From the cell containing the given text, extract its center point as [X, Y] coordinate. 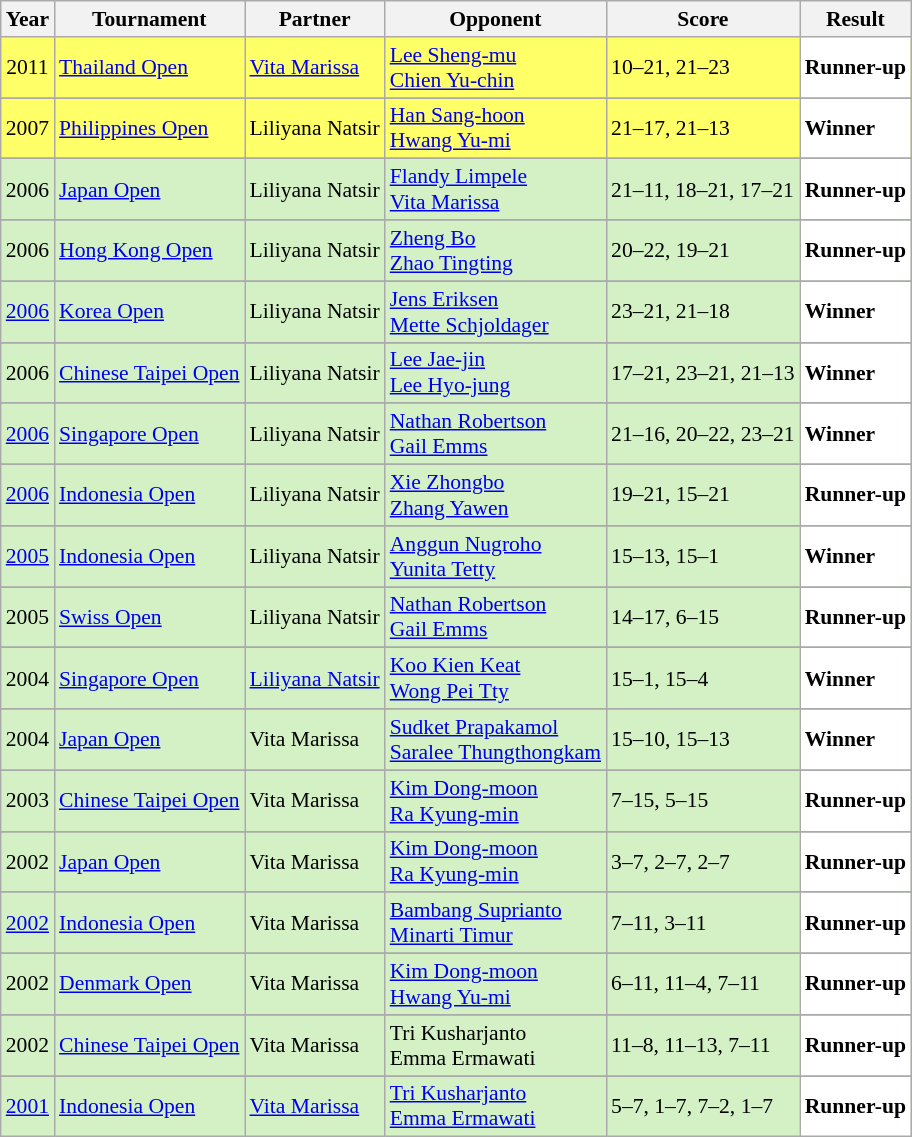
Lee Jae-jin Lee Hyo-jung [496, 372]
Zheng Bo Zhao Tingting [496, 250]
Xie Zhongbo Zhang Yawen [496, 496]
2011 [28, 68]
Opponent [496, 19]
20–22, 19–21 [703, 250]
15–13, 15–1 [703, 556]
Result [856, 19]
Partner [314, 19]
5–7, 1–7, 7–2, 1–7 [703, 1106]
Thailand Open [149, 68]
Year [28, 19]
Score [703, 19]
19–21, 15–21 [703, 496]
21–17, 21–13 [703, 128]
2003 [28, 800]
14–17, 6–15 [703, 618]
Han Sang-hoon Hwang Yu-mi [496, 128]
Swiss Open [149, 618]
Philippines Open [149, 128]
2001 [28, 1106]
17–21, 23–21, 21–13 [703, 372]
2007 [28, 128]
15–1, 15–4 [703, 678]
Korea Open [149, 312]
Bambang Suprianto Minarti Timur [496, 924]
Koo Kien Keat Wong Pei Tty [496, 678]
3–7, 2–7, 2–7 [703, 862]
Denmark Open [149, 984]
Kim Dong-moon Hwang Yu-mi [496, 984]
7–11, 3–11 [703, 924]
Hong Kong Open [149, 250]
Jens Eriksen Mette Schjoldager [496, 312]
15–10, 15–13 [703, 740]
21–16, 20–22, 23–21 [703, 434]
10–21, 21–23 [703, 68]
7–15, 5–15 [703, 800]
Sudket Prapakamol Saralee Thungthongkam [496, 740]
6–11, 11–4, 7–11 [703, 984]
23–21, 21–18 [703, 312]
Anggun Nugroho Yunita Tetty [496, 556]
11–8, 11–13, 7–11 [703, 1046]
Tournament [149, 19]
21–11, 18–21, 17–21 [703, 190]
Flandy Limpele Vita Marissa [496, 190]
Lee Sheng-mu Chien Yu-chin [496, 68]
